Detect which cell encompasses the target text, then output its (X, Y) center coordinate. 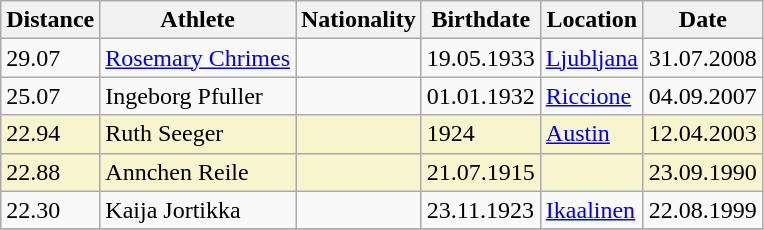
1924 (480, 134)
Birthdate (480, 20)
04.09.2007 (702, 96)
Rosemary Chrimes (198, 58)
Ljubljana (592, 58)
Nationality (359, 20)
Ingeborg Pfuller (198, 96)
Riccione (592, 96)
01.01.1932 (480, 96)
22.30 (50, 210)
Date (702, 20)
22.94 (50, 134)
12.04.2003 (702, 134)
Distance (50, 20)
21.07.1915 (480, 172)
23.11.1923 (480, 210)
Location (592, 20)
22.08.1999 (702, 210)
Ruth Seeger (198, 134)
23.09.1990 (702, 172)
Ikaalinen (592, 210)
31.07.2008 (702, 58)
Annchen Reile (198, 172)
25.07 (50, 96)
Kaija Jortikka (198, 210)
Athlete (198, 20)
29.07 (50, 58)
Austin (592, 134)
19.05.1933 (480, 58)
22.88 (50, 172)
